Search for the cell housing the specified text and yield its (x, y) center coordinate. 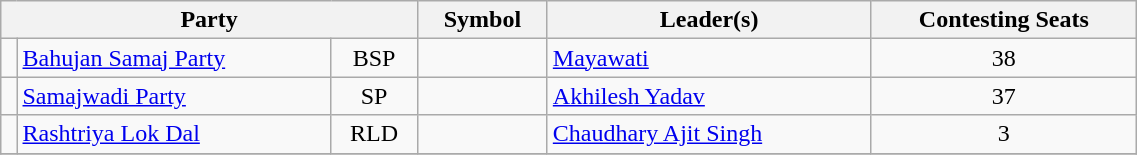
RLD (374, 134)
Chaudhary Ajit Singh (709, 134)
37 (1004, 96)
Party (210, 20)
BSP (374, 58)
Mayawati (709, 58)
Bahujan Samaj Party (174, 58)
Symbol (482, 20)
SP (374, 96)
Contesting Seats (1004, 20)
Samajwadi Party (174, 96)
Akhilesh Yadav (709, 96)
Leader(s) (709, 20)
Rashtriya Lok Dal (174, 134)
3 (1004, 134)
38 (1004, 58)
